Extract the [X, Y] coordinate from the center of the cell holding the provided text.  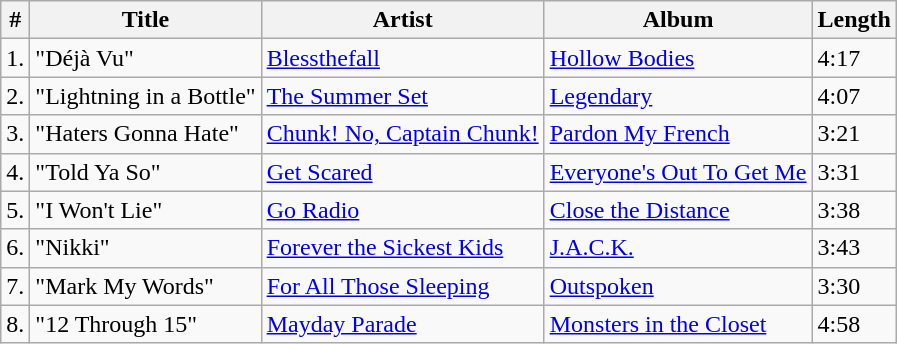
Monsters in the Closet [678, 324]
"Mark My Words" [146, 286]
"I Won't Lie" [146, 210]
Get Scared [402, 172]
"Déjà Vu" [146, 58]
4:58 [854, 324]
8. [16, 324]
"Lightning in a Bottle" [146, 96]
Go Radio [402, 210]
For All Those Sleeping [402, 286]
"Told Ya So" [146, 172]
The Summer Set [402, 96]
Blessthefall [402, 58]
Pardon My French [678, 134]
4. [16, 172]
4:07 [854, 96]
2. [16, 96]
3:31 [854, 172]
Title [146, 20]
Hollow Bodies [678, 58]
4:17 [854, 58]
5. [16, 210]
Forever the Sickest Kids [402, 248]
Close the Distance [678, 210]
Mayday Parade [402, 324]
6. [16, 248]
J.A.C.K. [678, 248]
Outspoken [678, 286]
3. [16, 134]
7. [16, 286]
Everyone's Out To Get Me [678, 172]
3:21 [854, 134]
"Nikki" [146, 248]
# [16, 20]
Chunk! No, Captain Chunk! [402, 134]
3:38 [854, 210]
3:30 [854, 286]
Legendary [678, 96]
Length [854, 20]
3:43 [854, 248]
"Haters Gonna Hate" [146, 134]
Artist [402, 20]
"12 Through 15" [146, 324]
1. [16, 58]
Album [678, 20]
